Extract the (X, Y) coordinate from the center of the cell holding the provided text.  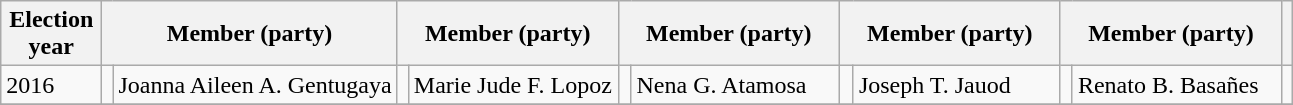
Marie Jude F. Lopoz (513, 85)
2016 (52, 85)
Renato B. Basañes (1176, 85)
Joanna Aileen A. Gentugaya (255, 85)
Joseph T. Jauod (956, 85)
Electionyear (52, 34)
Nena G. Atamosa (735, 85)
